Provide the (x, y) coordinate of the cell's center where the given text is located.  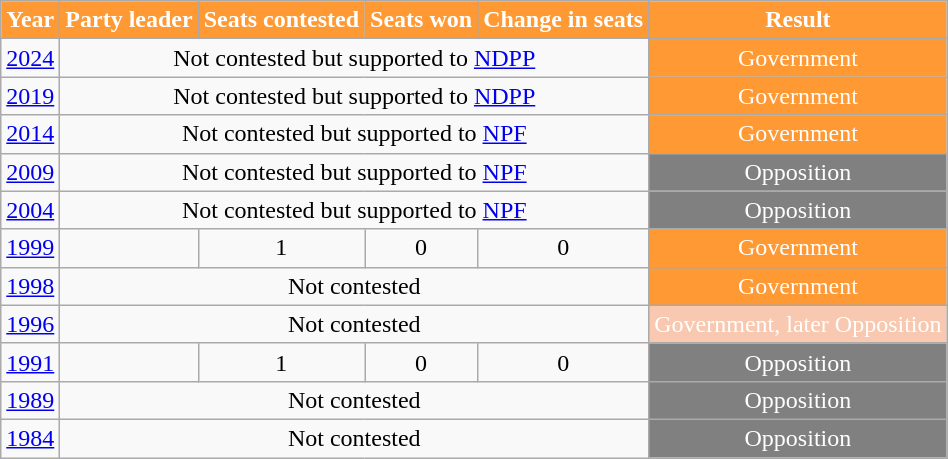
Result (798, 20)
Seats won (422, 20)
1999 (30, 248)
2009 (30, 172)
1996 (30, 324)
1989 (30, 400)
2019 (30, 96)
1991 (30, 362)
Seats contested (281, 20)
1998 (30, 286)
2014 (30, 134)
Year (30, 20)
Party leader (129, 20)
Government, later Opposition (798, 324)
2024 (30, 58)
1984 (30, 438)
Change in seats (564, 20)
2004 (30, 210)
